Output the [X, Y] coordinate of the center of the cell containing the given text.  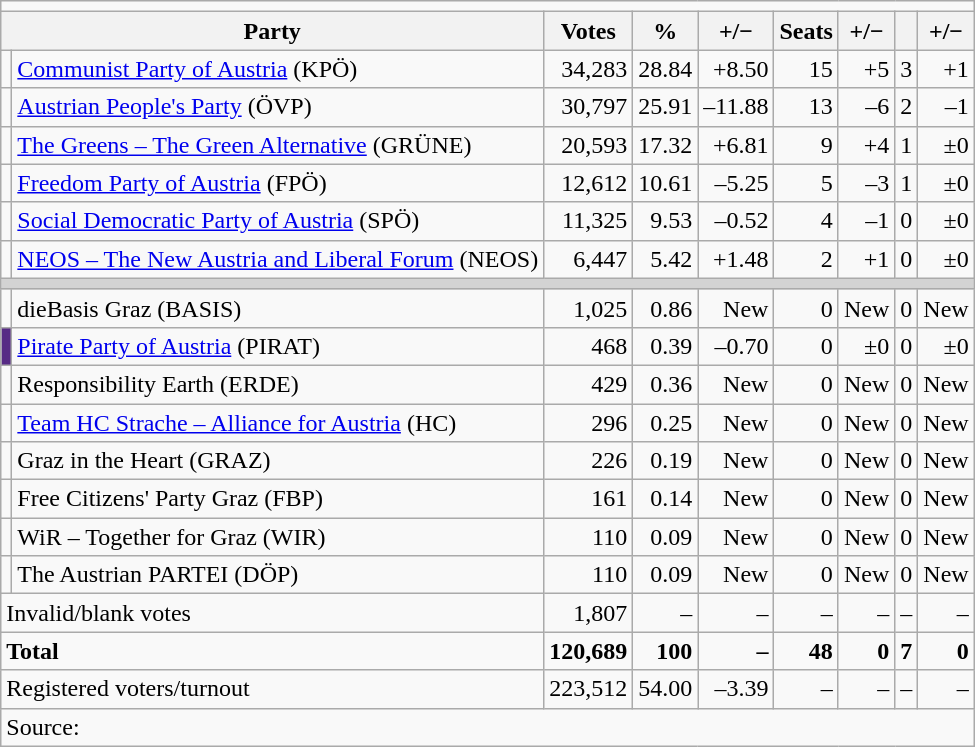
0.25 [666, 423]
Communist Party of Austria (KPÖ) [278, 69]
223,512 [588, 689]
28.84 [666, 69]
Team HC Strache – Alliance for Austria (HC) [278, 423]
17.32 [666, 145]
15 [806, 69]
1,025 [588, 308]
429 [588, 384]
468 [588, 346]
100 [666, 651]
Freedom Party of Austria (FPÖ) [278, 183]
0.36 [666, 384]
Invalid/blank votes [272, 613]
12,612 [588, 183]
Party [272, 31]
–3.39 [736, 689]
+8.50 [736, 69]
+1.48 [736, 259]
226 [588, 461]
Responsibility Earth (ERDE) [278, 384]
dieBasis Graz (BASIS) [278, 308]
6,447 [588, 259]
% [666, 31]
13 [806, 107]
120,689 [588, 651]
–0.52 [736, 221]
Graz in the Heart (GRAZ) [278, 461]
9.53 [666, 221]
4 [806, 221]
Free Citizens' Party Graz (FBP) [278, 499]
7 [906, 651]
34,283 [588, 69]
–11.88 [736, 107]
NEOS – The New Austria and Liberal Forum (NEOS) [278, 259]
0.14 [666, 499]
296 [588, 423]
1,807 [588, 613]
0.19 [666, 461]
Seats [806, 31]
WiR – Together for Graz (WIR) [278, 537]
Source: [488, 727]
Social Democratic Party of Austria (SPÖ) [278, 221]
30,797 [588, 107]
Registered voters/turnout [272, 689]
–5.25 [736, 183]
11,325 [588, 221]
+5 [866, 69]
Pirate Party of Austria (PIRAT) [278, 346]
–6 [866, 107]
25.91 [666, 107]
+4 [866, 145]
+6.81 [736, 145]
161 [588, 499]
0.86 [666, 308]
Votes [588, 31]
Austrian People's Party (ÖVP) [278, 107]
The Greens – The Green Alternative (GRÜNE) [278, 145]
0.39 [666, 346]
5.42 [666, 259]
–0.70 [736, 346]
5 [806, 183]
54.00 [666, 689]
Total [272, 651]
20,593 [588, 145]
The Austrian PARTEI (DÖP) [278, 575]
10.61 [666, 183]
48 [806, 651]
–3 [866, 183]
9 [806, 145]
3 [906, 69]
